Extract the (x, y) coordinate from the center of the cell holding the provided text.  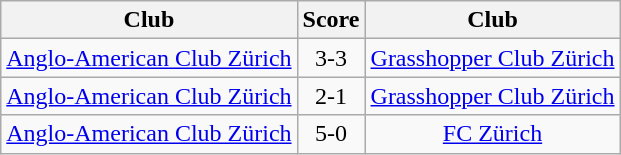
3-3 (331, 58)
2-1 (331, 96)
5-0 (331, 134)
Score (331, 20)
FC Zürich (492, 134)
